Detect which cell encompasses the target text, then output its (X, Y) center coordinate. 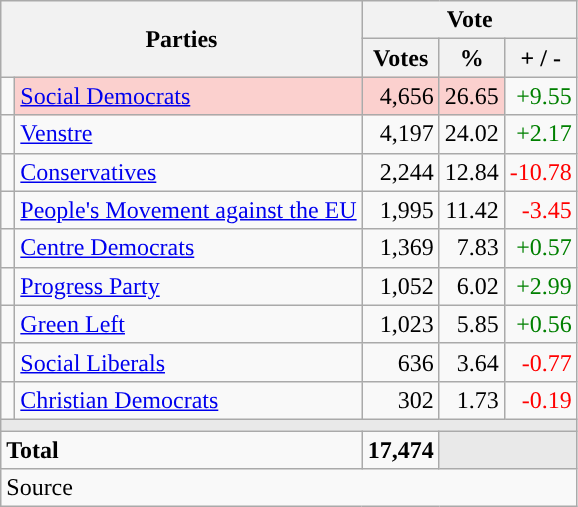
People's Movement against the EU (188, 210)
1,995 (400, 210)
7.83 (472, 248)
636 (400, 362)
+9.55 (540, 96)
Conservatives (188, 172)
Christian Democrats (188, 400)
6.02 (472, 286)
+2.17 (540, 134)
11.42 (472, 210)
Venstre (188, 134)
-3.45 (540, 210)
26.65 (472, 96)
Parties (182, 39)
1.73 (472, 400)
302 (400, 400)
-0.19 (540, 400)
Votes (400, 58)
24.02 (472, 134)
Vote (470, 20)
Social Liberals (188, 362)
3.64 (472, 362)
5.85 (472, 324)
+0.56 (540, 324)
Progress Party (188, 286)
4,197 (400, 134)
Total (182, 449)
Source (290, 488)
1,052 (400, 286)
2,244 (400, 172)
+0.57 (540, 248)
4,656 (400, 96)
Social Democrats (188, 96)
+2.99 (540, 286)
-10.78 (540, 172)
17,474 (400, 449)
1,369 (400, 248)
Green Left (188, 324)
12.84 (472, 172)
% (472, 58)
1,023 (400, 324)
-0.77 (540, 362)
Centre Democrats (188, 248)
+ / - (540, 58)
